Capture the cell that displays the provided text and extract its (x, y) central coordinate. 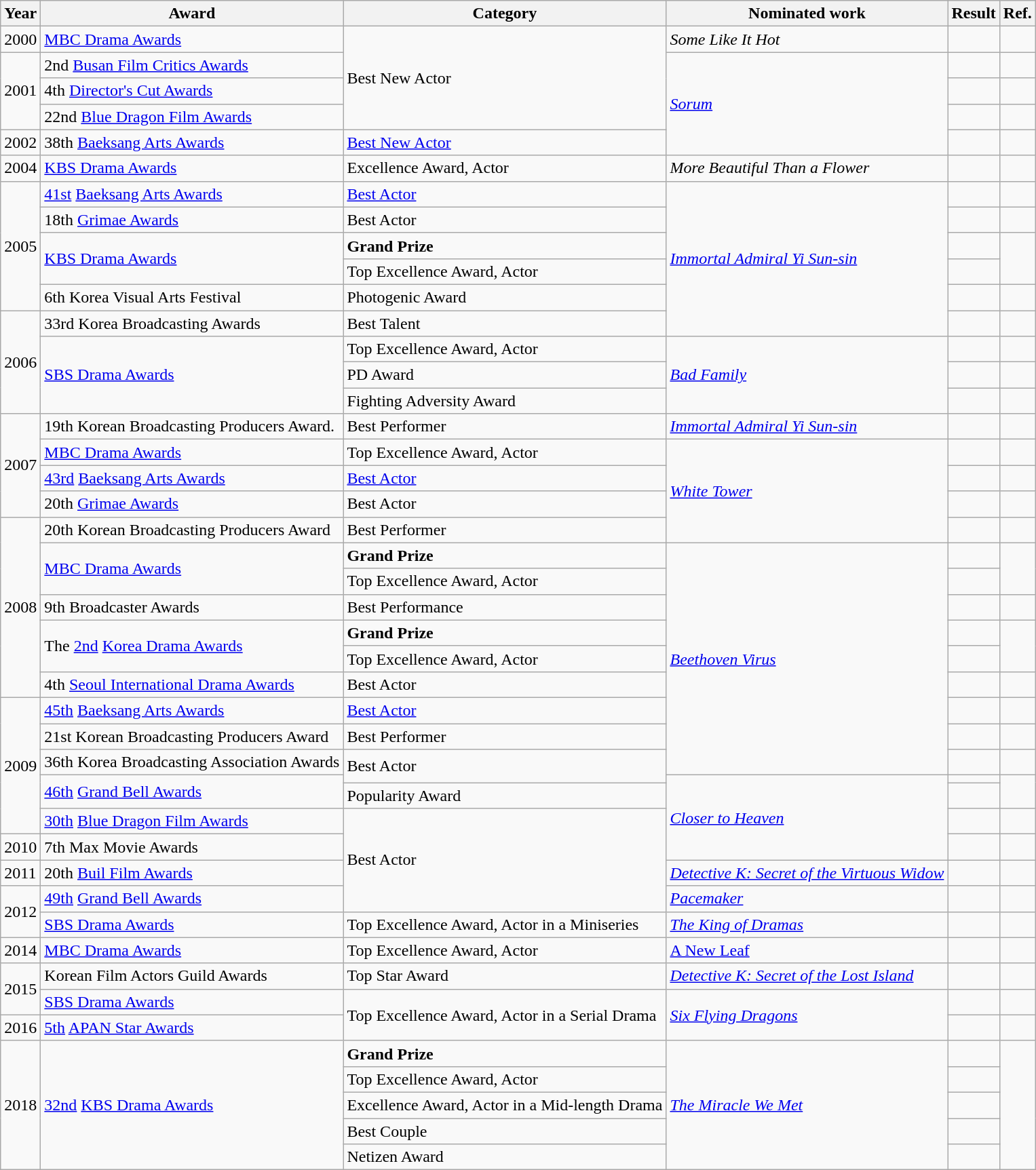
4th Director's Cut Awards (192, 91)
2018 (20, 1105)
Closer to Heaven (807, 818)
32nd KBS Drama Awards (192, 1105)
2002 (20, 142)
38th Baeksang Arts Awards (192, 142)
Result (974, 14)
20th Grimae Awards (192, 504)
9th Broadcaster Awards (192, 607)
2nd Busan Film Critics Awards (192, 65)
Award (192, 14)
Top Excellence Award, Actor in a Serial Drama (505, 1015)
7th Max Movie Awards (192, 847)
49th Grand Bell Awards (192, 899)
2010 (20, 847)
5th APAN Star Awards (192, 1028)
4th Seoul International Drama Awards (192, 684)
36th Korea Broadcasting Association Awards (192, 762)
Top Excellence Award, Actor in a Miniseries (505, 924)
Beethoven Virus (807, 659)
Best Talent (505, 324)
More Beautiful Than a Flower (807, 168)
Best Couple (505, 1131)
2007 (20, 465)
Category (505, 14)
19th Korean Broadcasting Producers Award. (192, 427)
2004 (20, 168)
Best Performance (505, 607)
The King of Dramas (807, 924)
Photogenic Award (505, 297)
46th Grand Bell Awards (192, 792)
A New Leaf (807, 950)
Fighting Adversity Award (505, 401)
43rd Baeksang Arts Awards (192, 478)
41st Baeksang Arts Awards (192, 194)
22nd Blue Dragon Film Awards (192, 117)
Excellence Award, Actor (505, 168)
2008 (20, 607)
2012 (20, 912)
Six Flying Dragons (807, 1015)
The 2nd Korea Drama Awards (192, 646)
Detective K: Secret of the Virtuous Widow (807, 873)
Netizen Award (505, 1157)
White Tower (807, 491)
2015 (20, 989)
Popularity Award (505, 796)
Korean Film Actors Guild Awards (192, 976)
Sorum (807, 104)
Pacemaker (807, 899)
30th Blue Dragon Film Awards (192, 821)
Year (20, 14)
Top Star Award (505, 976)
20th Buil Film Awards (192, 873)
33rd Korea Broadcasting Awards (192, 324)
20th Korean Broadcasting Producers Award (192, 530)
2006 (20, 362)
45th Baeksang Arts Awards (192, 710)
2000 (20, 39)
2014 (20, 950)
Some Like It Hot (807, 39)
Nominated work (807, 14)
6th Korea Visual Arts Festival (192, 297)
PD Award (505, 375)
2009 (20, 765)
Detective K: Secret of the Lost Island (807, 976)
The Miracle We Met (807, 1105)
2001 (20, 91)
Ref. (1018, 14)
18th Grimae Awards (192, 220)
21st Korean Broadcasting Producers Award (192, 736)
Bad Family (807, 375)
2011 (20, 873)
Excellence Award, Actor in a Mid-length Drama (505, 1105)
2016 (20, 1028)
2005 (20, 246)
